Scan for the cell matching the given text and deliver its (x, y) coordinate at center. 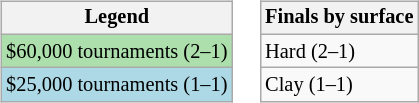
$25,000 tournaments (1–1) (116, 85)
Finals by surface (339, 18)
Clay (1–1) (339, 85)
Legend (116, 18)
$60,000 tournaments (2–1) (116, 51)
Hard (2–1) (339, 51)
